Pinpoint the cell where the given text exists, returning its [X, Y] midpoint coordinate. 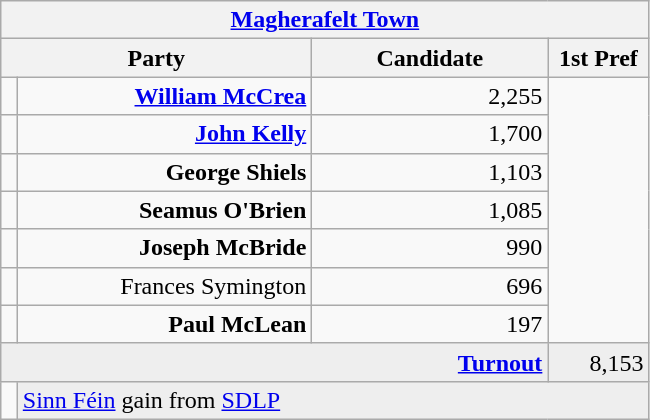
1,700 [430, 134]
Frances Symington [164, 286]
1,103 [430, 172]
Party [156, 58]
1st Pref [598, 58]
2,255 [430, 96]
Sinn Féin gain from SDLP [333, 400]
Seamus O'Brien [164, 210]
Paul McLean [164, 324]
George Shiels [164, 172]
William McCrea [164, 96]
Magherafelt Town [325, 20]
Candidate [430, 58]
1,085 [430, 210]
Turnout [274, 362]
696 [430, 286]
Joseph McBride [164, 248]
197 [430, 324]
8,153 [598, 362]
John Kelly [164, 134]
990 [430, 248]
